Return the (x, y) coordinate for the center point of the cell that contains the specified text.  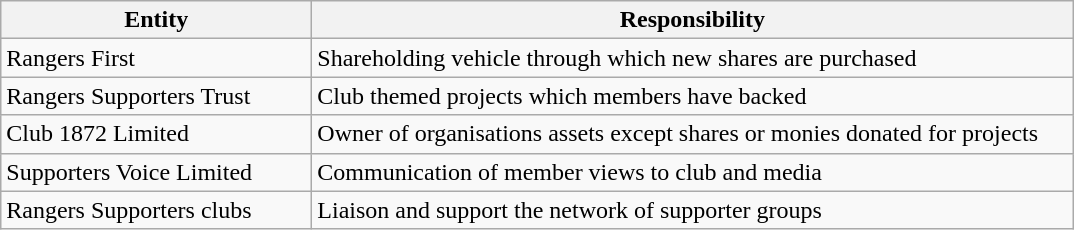
Supporters Voice Limited (156, 172)
Responsibility (692, 20)
Owner of organisations assets except shares or monies donated for projects (692, 134)
Liaison and support the network of supporter groups (692, 210)
Rangers Supporters clubs (156, 210)
Club themed projects which members have backed (692, 96)
Rangers Supporters Trust (156, 96)
Communication of member views to club and media (692, 172)
Rangers First (156, 58)
Entity (156, 20)
Club 1872 Limited (156, 134)
Shareholding vehicle through which new shares are purchased (692, 58)
